Return the [X, Y] coordinate for the center point of the cell that contains the specified text.  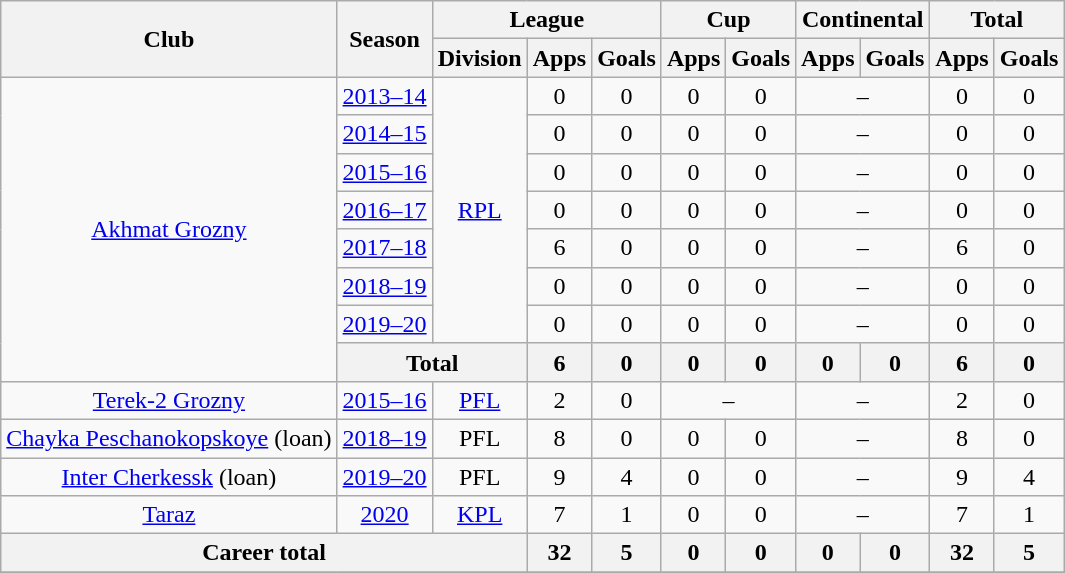
RPL [480, 210]
2020 [384, 515]
2014–15 [384, 134]
KPL [480, 515]
Inter Cherkessk (loan) [169, 477]
Division [480, 58]
Akhmat Grozny [169, 229]
Cup [728, 20]
Taraz [169, 515]
Terek-2 Grozny [169, 400]
League [546, 20]
2013–14 [384, 96]
Continental [863, 20]
2017–18 [384, 248]
Club [169, 39]
2016–17 [384, 210]
Chayka Peschanokopskoye (loan) [169, 438]
Career total [264, 553]
Season [384, 39]
